Determine the [x, y] coordinate at the center of the cell enclosing the given text.  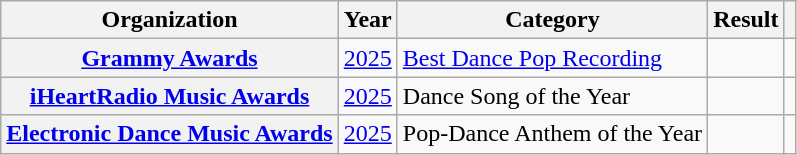
Year [368, 20]
iHeartRadio Music Awards [170, 96]
Grammy Awards [170, 58]
Result [746, 20]
Best Dance Pop Recording [552, 58]
Pop-Dance Anthem of the Year [552, 134]
Electronic Dance Music Awards [170, 134]
Organization [170, 20]
Dance Song of the Year [552, 96]
Category [552, 20]
